Extract the [X, Y] coordinate from the center of the cell holding the provided text.  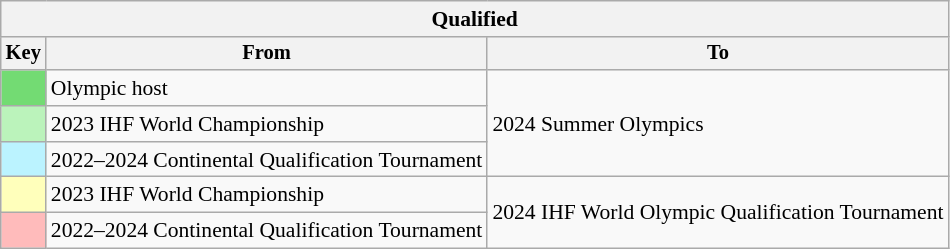
Qualified [475, 19]
2024 IHF World Olympic Qualification Tournament [718, 212]
2024 Summer Olympics [718, 124]
Key [24, 54]
From [267, 54]
To [718, 54]
Olympic host [267, 88]
